Extract the (X, Y) coordinate from the center of the cell holding the provided text.  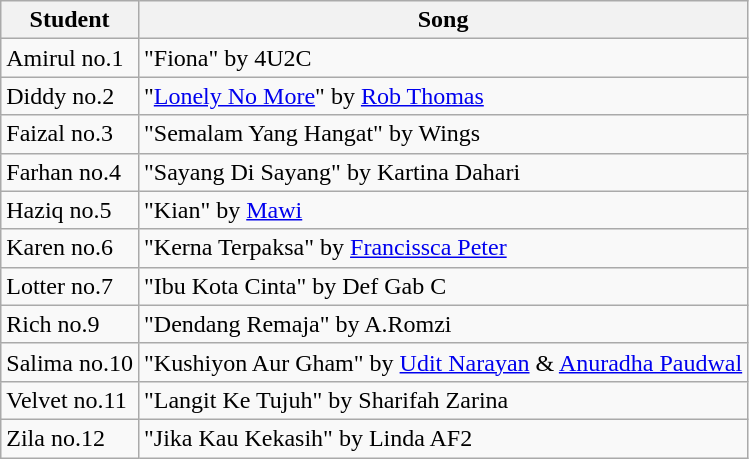
"Ibu Kota Cinta" by Def Gab C (442, 286)
Song (442, 20)
Velvet no.11 (70, 400)
Karen no.6 (70, 248)
Zila no.12 (70, 438)
"Lonely No More" by Rob Thomas (442, 96)
Student (70, 20)
Amirul no.1 (70, 58)
"Jika Kau Kekasih" by Linda AF2 (442, 438)
Haziq no.5 (70, 210)
Farhan no.4 (70, 172)
"Kerna Terpaksa" by Francissca Peter (442, 248)
"Fiona" by 4U2C (442, 58)
"Kian" by Mawi (442, 210)
Diddy no.2 (70, 96)
Lotter no.7 (70, 286)
"Kushiyon Aur Gham" by Udit Narayan & Anuradha Paudwal (442, 362)
Rich no.9 (70, 324)
Faizal no.3 (70, 134)
"Langit Ke Tujuh" by Sharifah Zarina (442, 400)
"Dendang Remaja" by A.Romzi (442, 324)
"Semalam Yang Hangat" by Wings (442, 134)
Salima no.10 (70, 362)
"Sayang Di Sayang" by Kartina Dahari (442, 172)
